Find where the given text appears and provide that cell's center as [X, Y] coordinate. 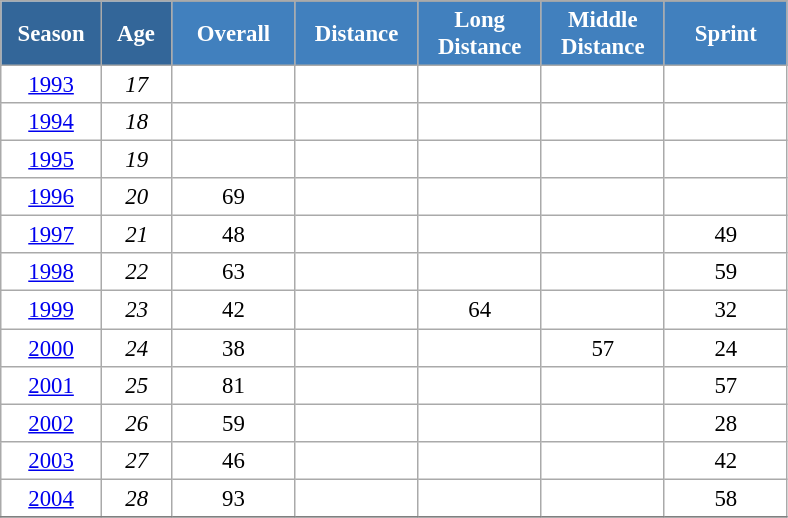
93 [234, 498]
17 [136, 85]
48 [234, 235]
2004 [52, 498]
2002 [52, 423]
64 [480, 310]
1996 [52, 197]
1999 [52, 310]
63 [234, 273]
1994 [52, 122]
Age [136, 34]
Distance [356, 34]
23 [136, 310]
19 [136, 160]
26 [136, 423]
20 [136, 197]
1997 [52, 235]
Middle Distance [602, 34]
69 [234, 197]
2000 [52, 348]
27 [136, 460]
32 [726, 310]
Sprint [726, 34]
1998 [52, 273]
Season [52, 34]
Overall [234, 34]
Long Distance [480, 34]
81 [234, 385]
1995 [52, 160]
21 [136, 235]
1993 [52, 85]
46 [234, 460]
18 [136, 122]
2001 [52, 385]
2003 [52, 460]
22 [136, 273]
58 [726, 498]
49 [726, 235]
38 [234, 348]
25 [136, 385]
